Extract the (x, y) coordinate from the center of the cell holding the provided text.  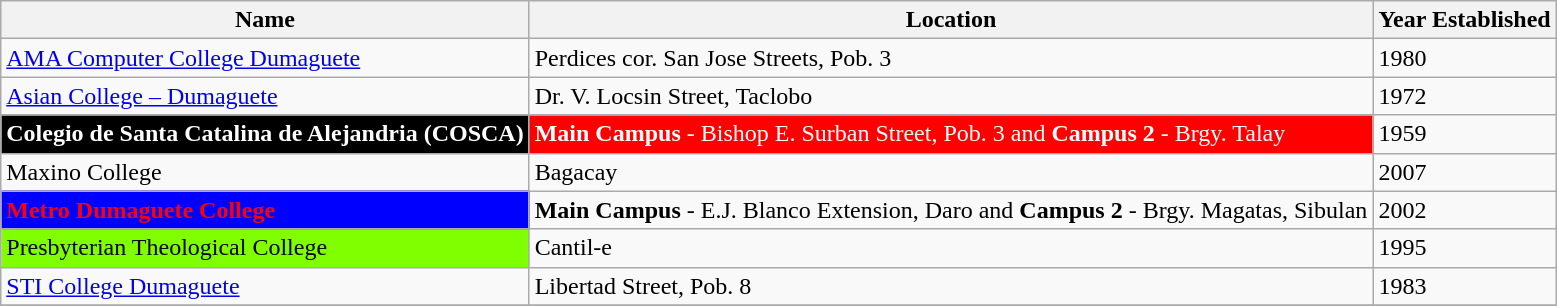
1972 (1464, 96)
2007 (1464, 172)
Perdices cor. San Jose Streets, Pob. 3 (951, 58)
Maxino College (265, 172)
Bagacay (951, 172)
Year Established (1464, 20)
Cantil-e (951, 248)
1995 (1464, 248)
Location (951, 20)
Libertad Street, Pob. 8 (951, 286)
1959 (1464, 134)
Asian College – Dumaguete (265, 96)
Dr. V. Locsin Street, Taclobo (951, 96)
Name (265, 20)
AMA Computer College Dumaguete (265, 58)
Metro Dumaguete College (265, 210)
Presbyterian Theological College (265, 248)
Main Campus - E.J. Blanco Extension, Daro and Campus 2 - Brgy. Magatas, Sibulan (951, 210)
Main Campus - Bishop E. Surban Street, Pob. 3 and Campus 2 - Brgy. Talay (951, 134)
2002 (1464, 210)
1983 (1464, 286)
STI College Dumaguete (265, 286)
1980 (1464, 58)
Colegio de Santa Catalina de Alejandria (COSCA) (265, 134)
